Search for the cell housing the specified text and yield its (x, y) center coordinate. 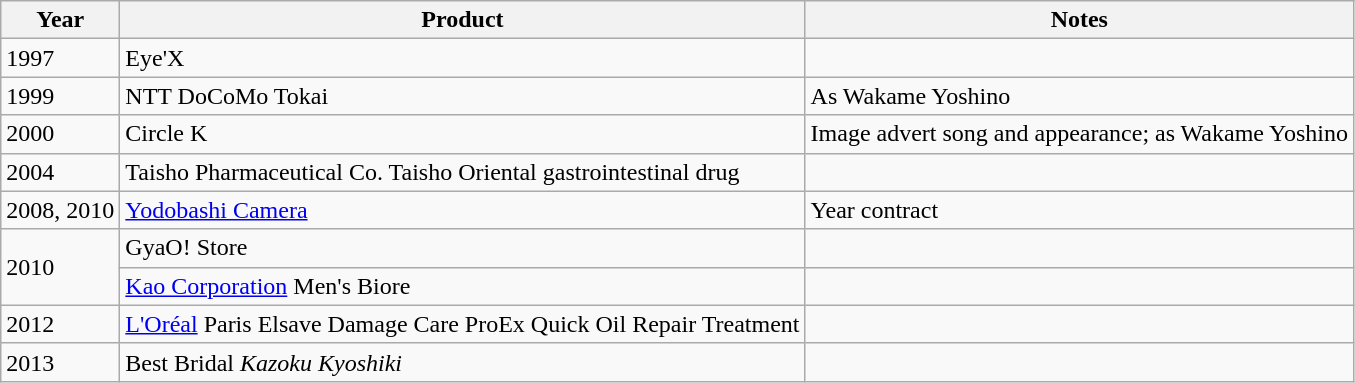
Year contract (1080, 210)
2013 (60, 362)
Notes (1080, 20)
Product (462, 20)
Kao Corporation Men's Biore (462, 286)
1997 (60, 58)
1999 (60, 96)
NTT DoCoMo Tokai (462, 96)
L'Oréal Paris Elsave Damage Care ProEx Quick Oil Repair Treatment (462, 324)
2012 (60, 324)
Year (60, 20)
2008, 2010 (60, 210)
Eye'X (462, 58)
Taisho Pharmaceutical Co. Taisho Oriental gastrointestinal drug (462, 172)
Best Bridal Kazoku Kyoshiki (462, 362)
2010 (60, 267)
GyaO! Store (462, 248)
Circle K (462, 134)
Image advert song and appearance; as Wakame Yoshino (1080, 134)
As Wakame Yoshino (1080, 96)
2000 (60, 134)
2004 (60, 172)
Yodobashi Camera (462, 210)
